Search for the cell housing the specified text and yield its (x, y) center coordinate. 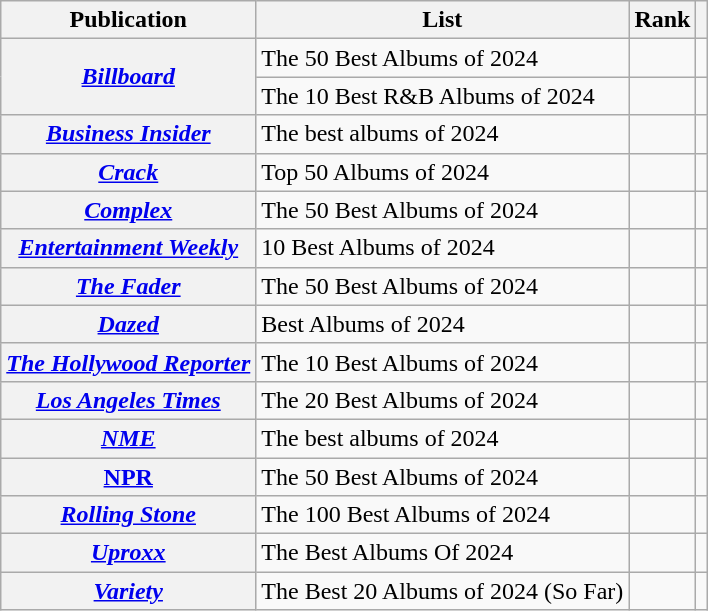
NPR (128, 477)
The 10 Best R&B Albums of 2024 (442, 96)
Variety (128, 591)
Crack (128, 172)
Rolling Stone (128, 515)
NME (128, 438)
Los Angeles Times (128, 400)
The 10 Best Albums of 2024 (442, 362)
10 Best Albums of 2024 (442, 248)
The Best Albums Of 2024 (442, 553)
Complex (128, 210)
Uproxx (128, 553)
Rank (662, 20)
Billboard (128, 77)
List (442, 20)
Publication (128, 20)
Business Insider (128, 134)
Dazed (128, 324)
The Fader (128, 286)
Entertainment Weekly (128, 248)
The 100 Best Albums of 2024 (442, 515)
Top 50 Albums of 2024 (442, 172)
The 20 Best Albums of 2024 (442, 400)
The Hollywood Reporter (128, 362)
The Best 20 Albums of 2024 (So Far) (442, 591)
Best Albums of 2024 (442, 324)
